Locate the cell with the specified text and output its (X, Y) center coordinate. 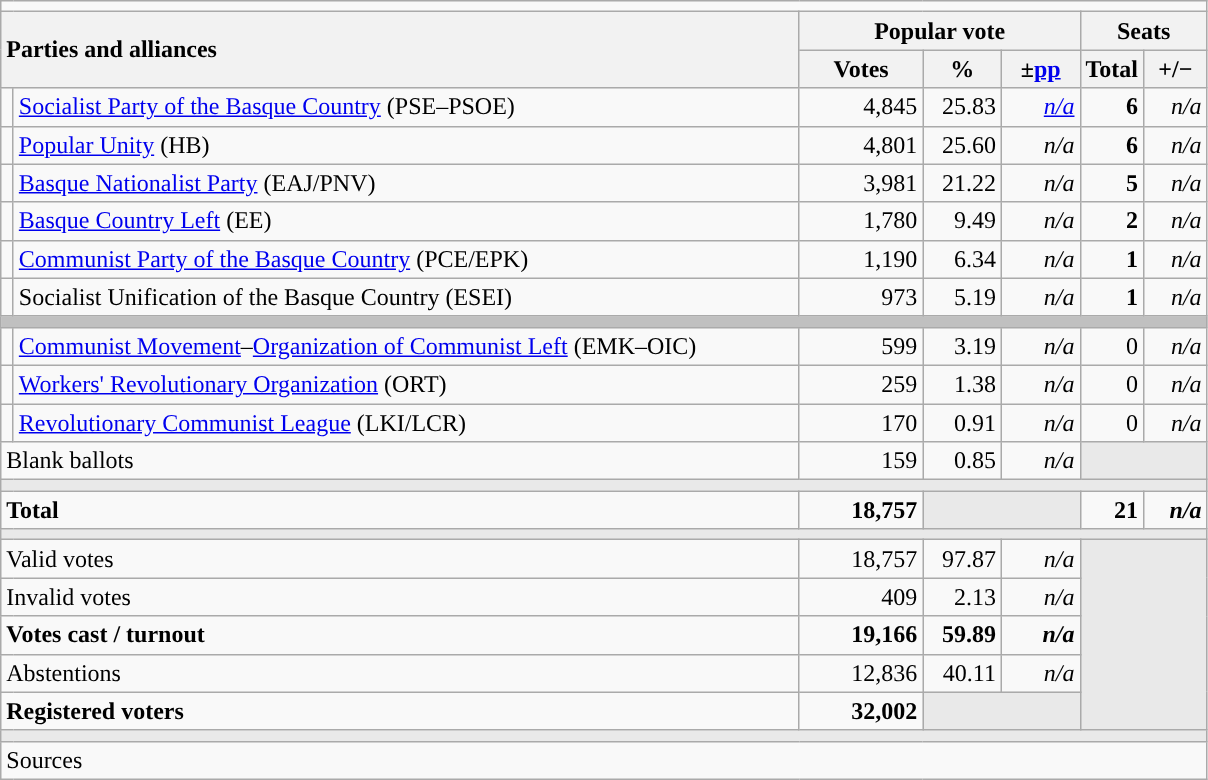
Communist Movement–Organization of Communist Left (EMK–OIC) (406, 346)
3.19 (962, 346)
59.89 (962, 635)
Revolutionary Communist League (LKI/LCR) (406, 423)
0.85 (962, 461)
Socialist Unification of the Basque Country (ESEI) (406, 297)
Blank ballots (400, 461)
1.38 (962, 384)
9.49 (962, 221)
Votes cast / turnout (400, 635)
Seats (1144, 31)
19,166 (861, 635)
±pp (1040, 69)
Socialist Party of the Basque Country (PSE–PSOE) (406, 107)
12,836 (861, 673)
Basque Nationalist Party (EAJ/PNV) (406, 183)
Votes (861, 69)
159 (861, 461)
1,780 (861, 221)
4,801 (861, 145)
3,981 (861, 183)
5.19 (962, 297)
409 (861, 597)
Communist Party of the Basque Country (PCE/EPK) (406, 259)
259 (861, 384)
Invalid votes (400, 597)
170 (861, 423)
40.11 (962, 673)
+/− (1176, 69)
5 (1112, 183)
21.22 (962, 183)
25.83 (962, 107)
Parties and alliances (400, 50)
1,190 (861, 259)
Registered voters (400, 711)
25.60 (962, 145)
97.87 (962, 559)
Workers' Revolutionary Organization (ORT) (406, 384)
4,845 (861, 107)
0.91 (962, 423)
21 (1112, 510)
Popular Unity (HB) (406, 145)
Abstentions (400, 673)
2 (1112, 221)
599 (861, 346)
Sources (604, 760)
973 (861, 297)
32,002 (861, 711)
Valid votes (400, 559)
2.13 (962, 597)
6.34 (962, 259)
% (962, 69)
Popular vote (940, 31)
Basque Country Left (EE) (406, 221)
